Pinpoint the cell where the given text exists, returning its (X, Y) midpoint coordinate. 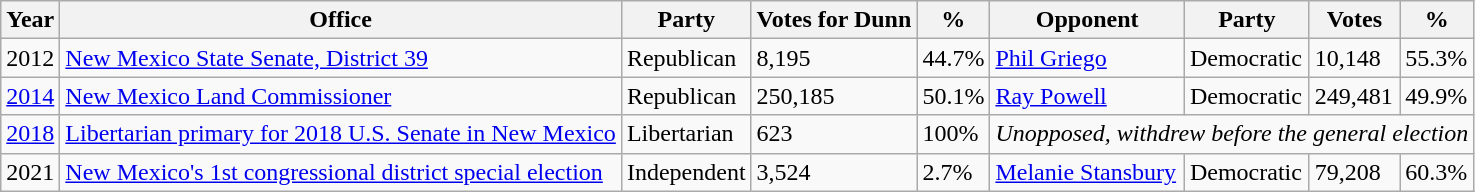
Libertarian (686, 134)
60.3% (1437, 172)
3,524 (834, 172)
249,481 (1354, 96)
Unopposed, withdrew before the general election (1232, 134)
2021 (30, 172)
Opponent (1088, 20)
49.9% (1437, 96)
79,208 (1354, 172)
New Mexico Land Commissioner (341, 96)
Votes for Dunn (834, 20)
44.7% (954, 58)
2014 (30, 96)
623 (834, 134)
Independent (686, 172)
55.3% (1437, 58)
10,148 (1354, 58)
2012 (30, 58)
Phil Griego (1088, 58)
Ray Powell (1088, 96)
100% (954, 134)
New Mexico State Senate, District 39 (341, 58)
250,185 (834, 96)
Melanie Stansbury (1088, 172)
Office (341, 20)
Libertarian primary for 2018 U.S. Senate in New Mexico (341, 134)
50.1% (954, 96)
New Mexico's 1st congressional district special election (341, 172)
Year (30, 20)
2018 (30, 134)
8,195 (834, 58)
Votes (1354, 20)
2.7% (954, 172)
